Detect which cell encompasses the target text, then output its [x, y] center coordinate. 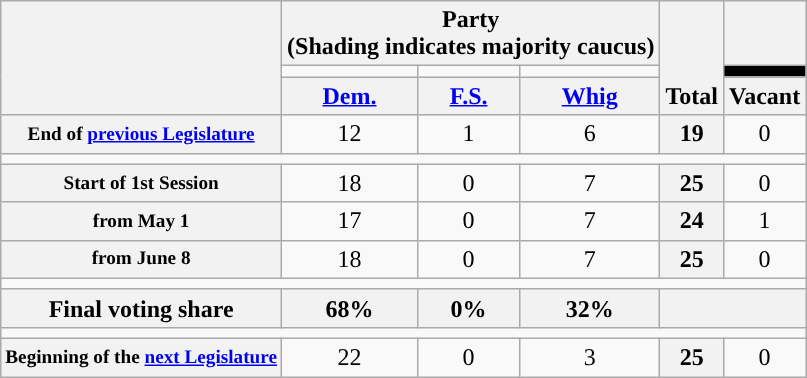
End of previous Legislature [142, 134]
from June 8 [142, 259]
24 [692, 221]
32% [590, 308]
Total [692, 58]
Party (Shading indicates majority caucus) [471, 34]
Start of 1st Session [142, 183]
12 [350, 134]
17 [350, 221]
22 [350, 357]
F.S. [468, 96]
Whig [590, 96]
68% [350, 308]
Vacant [764, 96]
6 [590, 134]
3 [590, 357]
0% [468, 308]
from May 1 [142, 221]
Final voting share [142, 308]
Dem. [350, 96]
Beginning of the next Legislature [142, 357]
19 [692, 134]
